Output the [X, Y] coordinate of the center of the cell containing the given text.  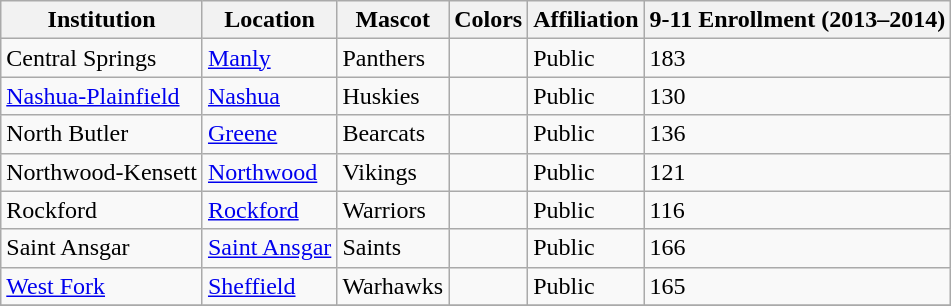
Bearcats [393, 134]
Greene [269, 134]
Institution [102, 20]
West Fork [102, 286]
Manly [269, 58]
166 [798, 248]
Panthers [393, 58]
Vikings [393, 172]
Huskies [393, 96]
116 [798, 210]
Central Springs [102, 58]
Colors [488, 20]
183 [798, 58]
165 [798, 286]
130 [798, 96]
North Butler [102, 134]
Warriors [393, 210]
Location [269, 20]
121 [798, 172]
Mascot [393, 20]
136 [798, 134]
Sheffield [269, 286]
Northwood-Kensett [102, 172]
Warhawks [393, 286]
Saints [393, 248]
Northwood [269, 172]
Affiliation [586, 20]
9-11 Enrollment (2013–2014) [798, 20]
Nashua [269, 96]
Nashua-Plainfield [102, 96]
